Extract the (X, Y) coordinate from the center of the cell holding the provided text.  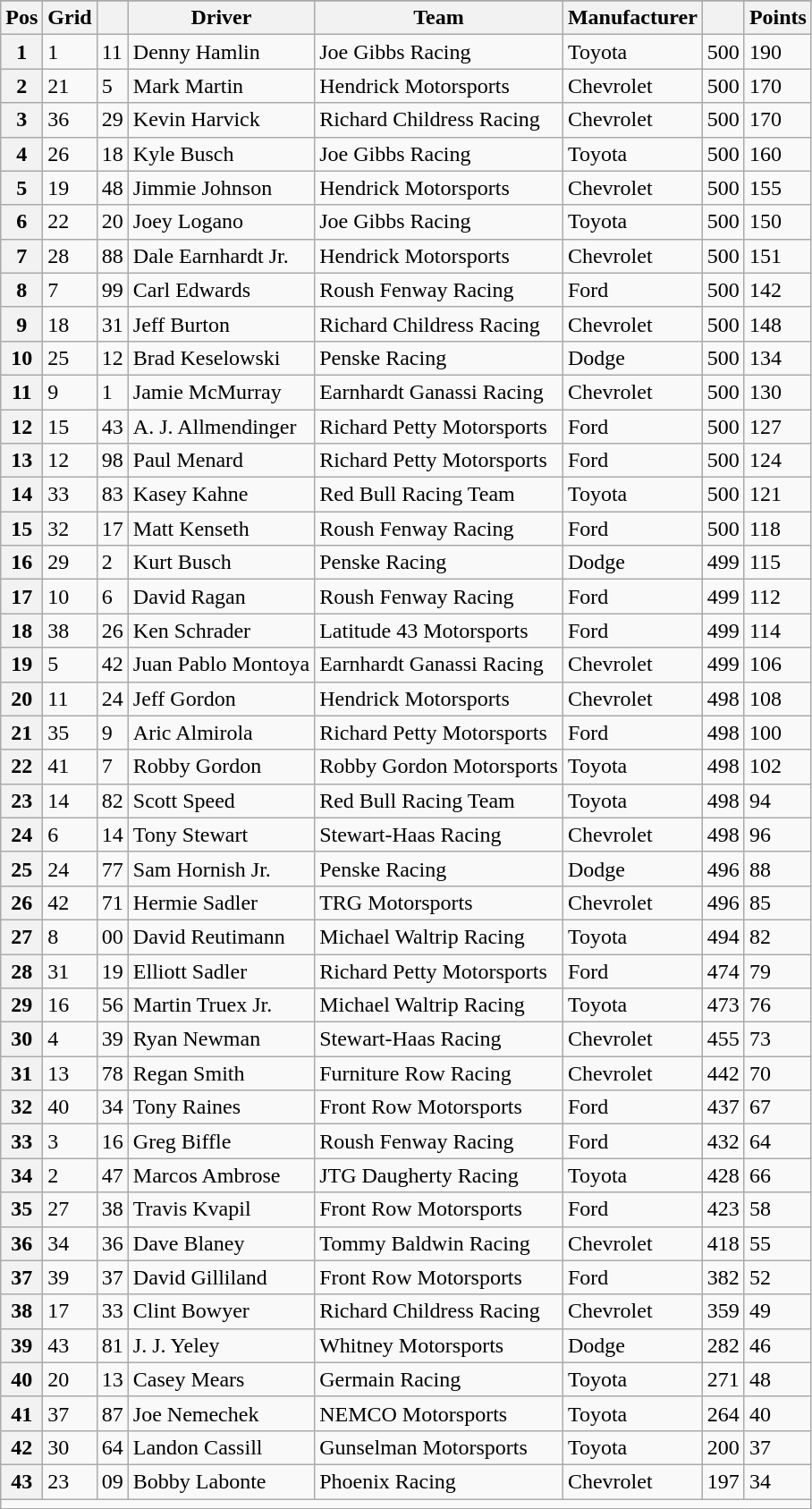
47 (113, 1175)
142 (778, 290)
David Gilliland (221, 1277)
134 (778, 358)
Hermie Sadler (221, 903)
99 (113, 290)
Latitude 43 Motorsports (439, 631)
Joey Logano (221, 222)
Gunselman Motorsports (439, 1447)
Dave Blaney (221, 1243)
271 (723, 1379)
Scott Speed (221, 801)
Furniture Row Racing (439, 1073)
Pos (21, 18)
49 (778, 1311)
190 (778, 52)
197 (723, 1481)
46 (778, 1345)
73 (778, 1039)
100 (778, 733)
A. J. Allmendinger (221, 427)
Tony Stewart (221, 835)
108 (778, 699)
96 (778, 835)
442 (723, 1073)
Carl Edwards (221, 290)
09 (113, 1481)
Sam Hornish Jr. (221, 869)
70 (778, 1073)
102 (778, 767)
79 (778, 971)
Whitney Motorsports (439, 1345)
Bobby Labonte (221, 1481)
55 (778, 1243)
81 (113, 1345)
150 (778, 222)
494 (723, 937)
148 (778, 324)
382 (723, 1277)
151 (778, 256)
Clint Bowyer (221, 1311)
473 (723, 1005)
JTG Daugherty Racing (439, 1175)
67 (778, 1107)
200 (723, 1447)
Aric Almirola (221, 733)
Team (439, 18)
264 (723, 1413)
Robby Gordon Motorsports (439, 767)
Jimmie Johnson (221, 188)
Dale Earnhardt Jr. (221, 256)
Greg Biffle (221, 1141)
Landon Cassill (221, 1447)
71 (113, 903)
Kyle Busch (221, 154)
Joe Nemechek (221, 1413)
418 (723, 1243)
Manufacturer (632, 18)
Denny Hamlin (221, 52)
Phoenix Racing (439, 1481)
Jeff Gordon (221, 699)
98 (113, 461)
282 (723, 1345)
Matt Kenseth (221, 529)
Regan Smith (221, 1073)
121 (778, 495)
Grid (70, 18)
Jeff Burton (221, 324)
106 (778, 665)
474 (723, 971)
87 (113, 1413)
124 (778, 461)
Jamie McMurray (221, 392)
423 (723, 1209)
Marcos Ambrose (221, 1175)
Ken Schrader (221, 631)
77 (113, 869)
83 (113, 495)
359 (723, 1311)
Tony Raines (221, 1107)
Kevin Harvick (221, 120)
Casey Mears (221, 1379)
Brad Keselowski (221, 358)
NEMCO Motorsports (439, 1413)
Robby Gordon (221, 767)
J. J. Yeley (221, 1345)
428 (723, 1175)
127 (778, 427)
Martin Truex Jr. (221, 1005)
Elliott Sadler (221, 971)
155 (778, 188)
432 (723, 1141)
160 (778, 154)
115 (778, 563)
58 (778, 1209)
Points (778, 18)
Paul Menard (221, 461)
Driver (221, 18)
Juan Pablo Montoya (221, 665)
David Ragan (221, 597)
Mark Martin (221, 86)
Germain Racing (439, 1379)
76 (778, 1005)
94 (778, 801)
Ryan Newman (221, 1039)
56 (113, 1005)
118 (778, 529)
66 (778, 1175)
114 (778, 631)
130 (778, 392)
Kurt Busch (221, 563)
David Reutimann (221, 937)
78 (113, 1073)
85 (778, 903)
437 (723, 1107)
Kasey Kahne (221, 495)
Travis Kvapil (221, 1209)
112 (778, 597)
00 (113, 937)
TRG Motorsports (439, 903)
455 (723, 1039)
52 (778, 1277)
Tommy Baldwin Racing (439, 1243)
